For the text-containing cell, return its midpoint in [X, Y] coordinate format. 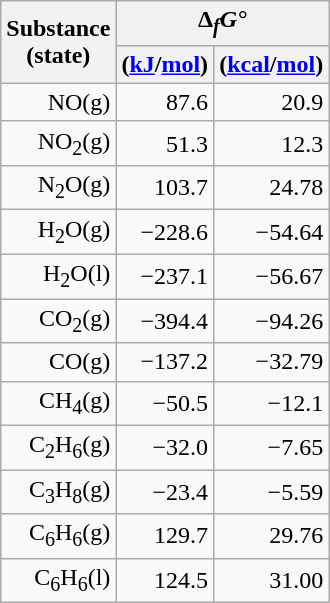
12.3 [272, 143]
N2O(g) [58, 188]
−56.67 [272, 276]
−32.0 [165, 447]
−23.4 [165, 492]
NO(g) [58, 102]
−50.5 [165, 403]
−237.1 [165, 276]
−94.26 [272, 321]
H2O(g) [58, 232]
31.00 [272, 580]
−394.4 [165, 321]
(kcal/mol) [272, 64]
H2O(l) [58, 276]
CH4(g) [58, 403]
29.76 [272, 536]
87.6 [165, 102]
C6H6(l) [58, 580]
24.78 [272, 188]
CO(g) [58, 362]
−7.65 [272, 447]
NO2(g) [58, 143]
−5.59 [272, 492]
−32.79 [272, 362]
−228.6 [165, 232]
C2H6(g) [58, 447]
20.9 [272, 102]
−54.64 [272, 232]
(kJ/mol) [165, 64]
129.7 [165, 536]
−137.2 [165, 362]
C6H6(g) [58, 536]
124.5 [165, 580]
51.3 [165, 143]
ΔfG° [222, 23]
103.7 [165, 188]
CO2(g) [58, 321]
C3H8(g) [58, 492]
−12.1 [272, 403]
Substance (state) [58, 42]
